Determine the [x, y] coordinate at the center of the cell enclosing the given text.  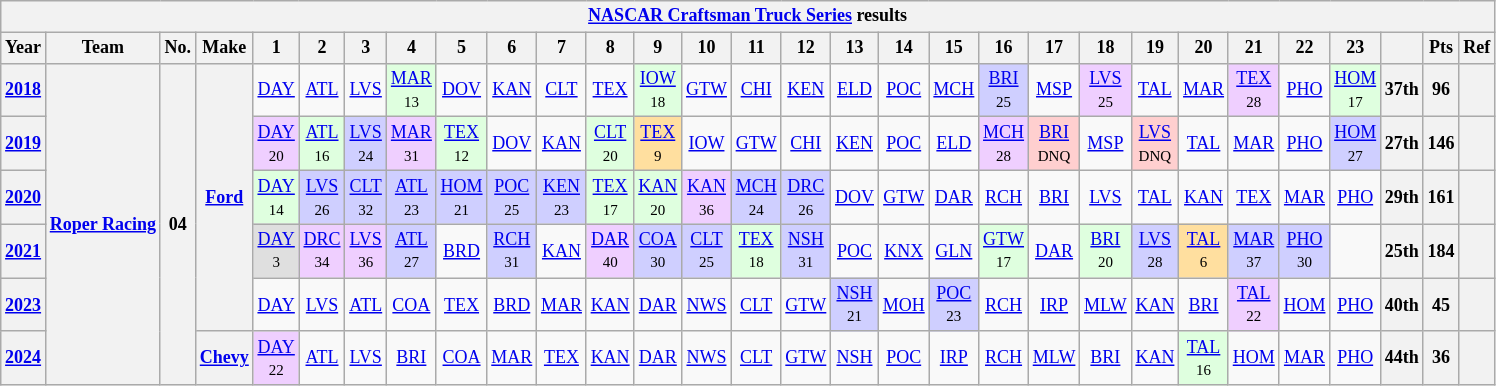
POC25 [512, 197]
8 [610, 48]
MAR37 [1254, 251]
19 [1155, 48]
GLN [954, 251]
Chevy [224, 358]
DAY14 [276, 197]
15 [954, 48]
DAY3 [276, 251]
NSH31 [806, 251]
RCH31 [512, 251]
12 [806, 48]
36 [1441, 358]
TAL16 [1204, 358]
10 [707, 48]
11 [756, 48]
HOM21 [462, 197]
NSH21 [855, 305]
23 [1356, 48]
Ref [1477, 48]
DAY22 [276, 358]
ATL23 [412, 197]
POC23 [954, 305]
MCH28 [1004, 144]
NSH [855, 358]
161 [1441, 197]
5 [462, 48]
Year [24, 48]
LVSDNQ [1155, 144]
2024 [24, 358]
6 [512, 48]
GTW17 [1004, 251]
DAY20 [276, 144]
KAN36 [707, 197]
2019 [24, 144]
TAL6 [1204, 251]
44th [1402, 358]
CLT20 [610, 144]
184 [1441, 251]
29th [1402, 197]
MAR31 [412, 144]
2018 [24, 90]
16 [1004, 48]
04 [178, 224]
Team [102, 48]
40th [1402, 305]
25th [1402, 251]
9 [658, 48]
TEX12 [462, 144]
2020 [24, 197]
LVS26 [322, 197]
KNX [904, 251]
DRC34 [322, 251]
COA30 [658, 251]
4 [412, 48]
DAR40 [610, 251]
CLT32 [366, 197]
TEX9 [658, 144]
Roper Racing [102, 224]
KAN20 [658, 197]
37th [1402, 90]
MAR13 [412, 90]
Make [224, 48]
7 [562, 48]
2021 [24, 251]
MOH [904, 305]
21 [1254, 48]
22 [1304, 48]
TEX17 [610, 197]
LVS24 [366, 144]
146 [1441, 144]
TEX28 [1254, 90]
ATL16 [322, 144]
Ford [224, 197]
3 [366, 48]
HOM17 [1356, 90]
IOW18 [658, 90]
LVS36 [366, 251]
45 [1441, 305]
1 [276, 48]
MCH [954, 90]
20 [1204, 48]
BRI20 [1106, 251]
ATL27 [412, 251]
LVS28 [1155, 251]
27th [1402, 144]
2023 [24, 305]
IOW [707, 144]
TAL22 [1254, 305]
TEX18 [756, 251]
No. [178, 48]
MCH24 [756, 197]
NASCAR Craftsman Truck Series results [748, 16]
CLT25 [707, 251]
BRIDNQ [1054, 144]
18 [1106, 48]
HOM27 [1356, 144]
2 [322, 48]
96 [1441, 90]
BRI25 [1004, 90]
DRC26 [806, 197]
13 [855, 48]
Pts [1441, 48]
KEN23 [562, 197]
PHO30 [1304, 251]
LVS25 [1106, 90]
17 [1054, 48]
14 [904, 48]
